Extract the [x, y] coordinate from the center of the cell holding the provided text.  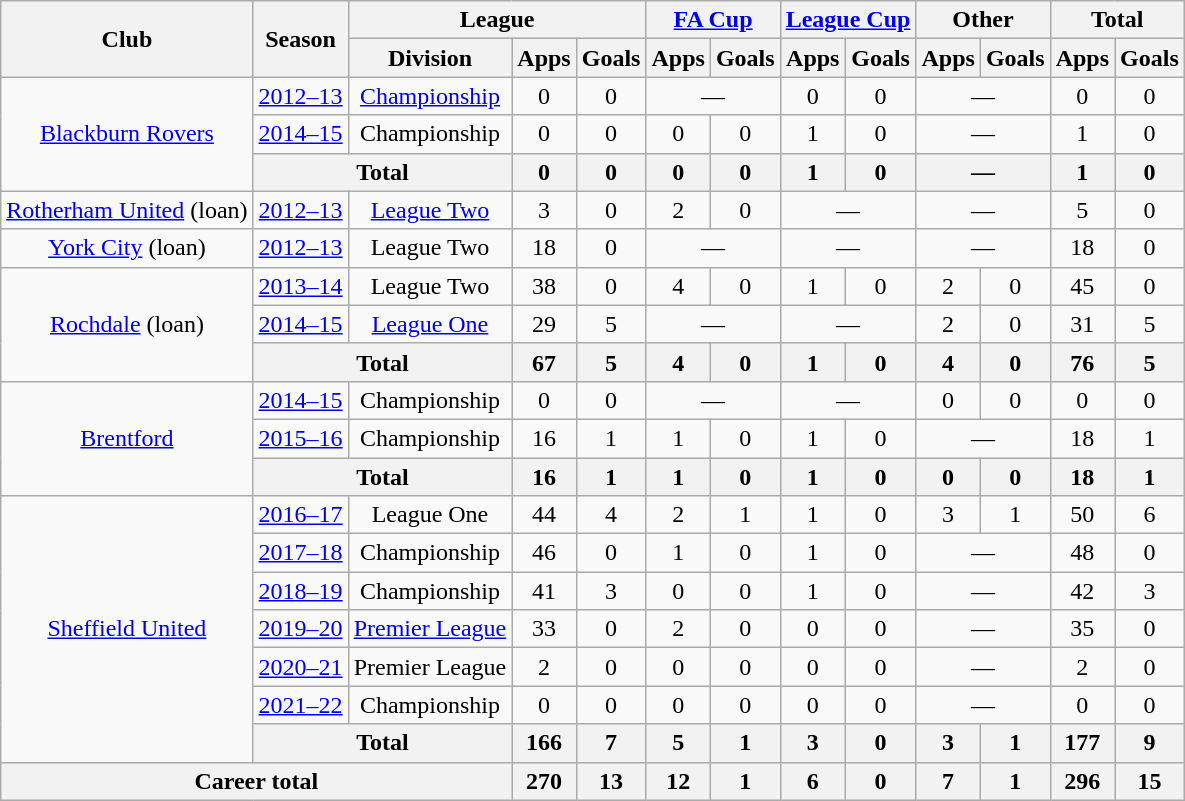
50 [1082, 515]
48 [1082, 553]
270 [544, 781]
2013–14 [300, 286]
42 [1082, 591]
41 [544, 591]
2016–17 [300, 515]
33 [544, 629]
2020–21 [300, 667]
15 [1150, 781]
76 [1082, 362]
35 [1082, 629]
Other [983, 20]
46 [544, 553]
29 [544, 324]
177 [1082, 743]
9 [1150, 743]
2018–19 [300, 591]
296 [1082, 781]
Division [430, 58]
38 [544, 286]
2017–18 [300, 553]
Sheffield United [127, 629]
Career total [256, 781]
League Cup [848, 20]
Season [300, 39]
12 [678, 781]
67 [544, 362]
166 [544, 743]
Blackburn Rovers [127, 134]
League [497, 20]
2019–20 [300, 629]
York City (loan) [127, 248]
FA Cup [713, 20]
44 [544, 515]
2015–16 [300, 438]
2021–22 [300, 705]
Brentford [127, 438]
Rotherham United (loan) [127, 210]
Rochdale (loan) [127, 324]
Club [127, 39]
13 [611, 781]
45 [1082, 286]
31 [1082, 324]
